For the text-containing cell, return its midpoint in (X, Y) coordinate format. 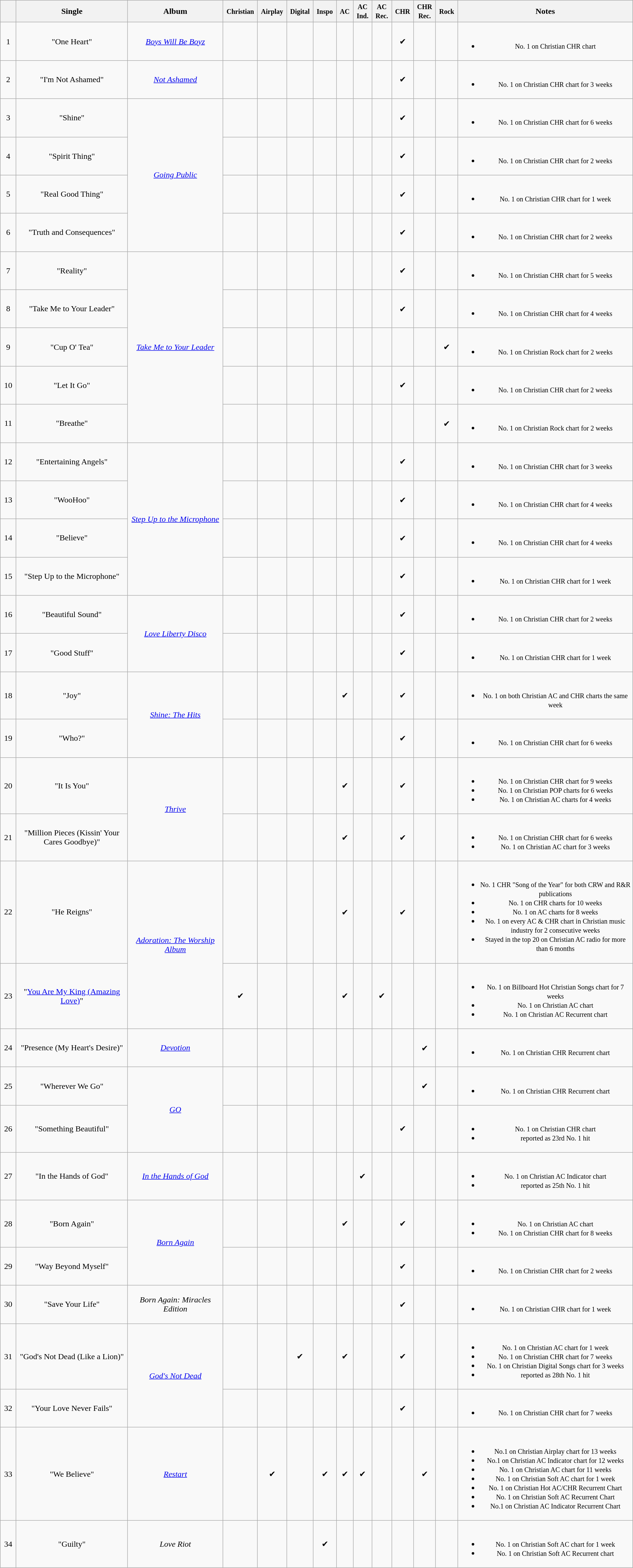
27 (8, 1176)
22 (8, 912)
23 (8, 996)
"Something Beautiful" (72, 1129)
1 (8, 41)
"Born Again" (72, 1223)
8 (8, 309)
"You Are My King (Amazing Love)" (72, 996)
Love Liberty Disco (175, 634)
"Guilty" (72, 1544)
"Believe" (72, 538)
In the Hands of God (175, 1176)
"In the Hands of God" (72, 1176)
Restart (175, 1474)
Rock (446, 11)
"Your Love Never Fails" (72, 1408)
No. 1 on Christian CHR chart for 5 weeks (545, 270)
Love Riot (175, 1544)
Adoration: The Worship Album (175, 945)
"Good Stuff" (72, 653)
6 (8, 232)
Album (175, 11)
"It Is You" (72, 785)
No. 1 on Billboard Hot Christian Songs chart for 7 weeksNo. 1 on Christian AC chartNo. 1 on Christian AC Recurrent chart (545, 996)
Inspo (325, 11)
ACInd. (362, 11)
Not Ashamed (175, 80)
15 (8, 577)
"Reality" (72, 270)
"We Believe" (72, 1474)
2 (8, 80)
Notes (545, 11)
5 (8, 194)
AC (345, 11)
Thrive (175, 809)
14 (8, 538)
"Take Me to Your Leader" (72, 309)
"Breathe" (72, 423)
32 (8, 1408)
Boys Will Be Boyz (175, 41)
34 (8, 1544)
"WooHoo" (72, 500)
19 (8, 738)
3 (8, 118)
"Spirit Thing" (72, 156)
11 (8, 423)
16 (8, 614)
10 (8, 385)
"Million Pieces (Kissin' Your Cares Goodbye)" (72, 837)
"Beautiful Sound" (72, 614)
Devotion (175, 1048)
No. 1 on both Christian AC and CHR charts the same week (545, 695)
"Shine" (72, 118)
24 (8, 1048)
Digital (300, 11)
No. 1 on Christian Soft AC chart for 1 weekNo. 1 on Christian Soft AC Recurrent chart (545, 1544)
ACRec. (382, 11)
4 (8, 156)
Born Again (175, 1242)
18 (8, 695)
"Entertaining Angels" (72, 462)
GO (175, 1110)
"Save Your Life" (72, 1304)
Going Public (175, 175)
"Cup O' Tea" (72, 347)
26 (8, 1129)
25 (8, 1086)
13 (8, 500)
"One Heart" (72, 41)
No. 1 on Christian AC chartNo. 1 on Christian CHR chart for 8 weeks (545, 1223)
CHRRec. (425, 11)
12 (8, 462)
Step Up to the Microphone (175, 519)
No. 1 on Christian CHR chart for 9 weeksNo. 1 on Christian POP charts for 6 weeksNo. 1 on Christian AC charts for 4 weeks (545, 785)
"Let It Go" (72, 385)
"Wherever We Go" (72, 1086)
CHR (402, 11)
No. 1 on Christian CHR chartreported as 23rd No. 1 hit (545, 1129)
29 (8, 1267)
30 (8, 1304)
9 (8, 347)
Christian (240, 11)
21 (8, 837)
No. 1 on Christian CHR chart (545, 41)
"Presence (My Heart's Desire)" (72, 1048)
Born Again: Miracles Edition (175, 1304)
No. 1 on Christian CHR chart for 6 weeksNo. 1 on Christian AC chart for 3 weeks (545, 837)
No. 1 on Christian CHR chart for 7 weeks (545, 1408)
7 (8, 270)
"Step Up to the Microphone" (72, 577)
"Joy" (72, 695)
"Who?" (72, 738)
"I'm Not Ashamed" (72, 80)
"Way Beyond Myself" (72, 1267)
Shine: The Hits (175, 714)
"Real Good Thing" (72, 194)
"Truth and Consequences" (72, 232)
No. 1 on Christian AC Indicator chartreported as 25th No. 1 hit (545, 1176)
33 (8, 1474)
17 (8, 653)
Airplay (272, 11)
Take Me to Your Leader (175, 347)
31 (8, 1356)
God's Not Dead (175, 1375)
Single (72, 11)
"God's Not Dead (Like a Lion)" (72, 1356)
"He Reigns" (72, 912)
20 (8, 785)
28 (8, 1223)
